From the cell containing the given text, extract its center point as (X, Y) coordinate. 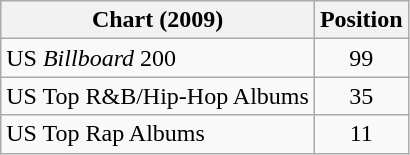
11 (361, 134)
US Top Rap Albums (158, 134)
Chart (2009) (158, 20)
US Top R&B/Hip-Hop Albums (158, 96)
Position (361, 20)
35 (361, 96)
US Billboard 200 (158, 58)
99 (361, 58)
